Locate the cell with the specified text and output its [x, y] center coordinate. 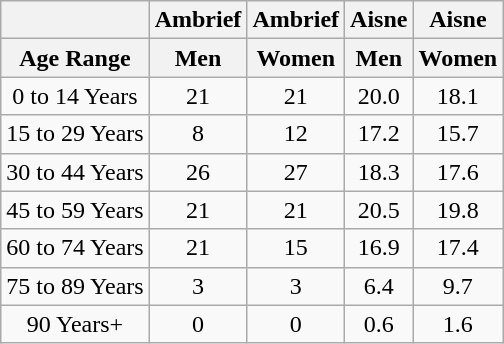
18.3 [379, 172]
15 to 29 Years [75, 134]
6.4 [379, 286]
Age Range [75, 58]
90 Years+ [75, 324]
16.9 [379, 248]
15.7 [458, 134]
8 [198, 134]
75 to 89 Years [75, 286]
17.4 [458, 248]
20.0 [379, 96]
30 to 44 Years [75, 172]
26 [198, 172]
18.1 [458, 96]
45 to 59 Years [75, 210]
19.8 [458, 210]
27 [296, 172]
1.6 [458, 324]
20.5 [379, 210]
0 to 14 Years [75, 96]
12 [296, 134]
17.6 [458, 172]
9.7 [458, 286]
0.6 [379, 324]
15 [296, 248]
17.2 [379, 134]
60 to 74 Years [75, 248]
